Provide the [x, y] coordinate of the cell's center where the given text is located.  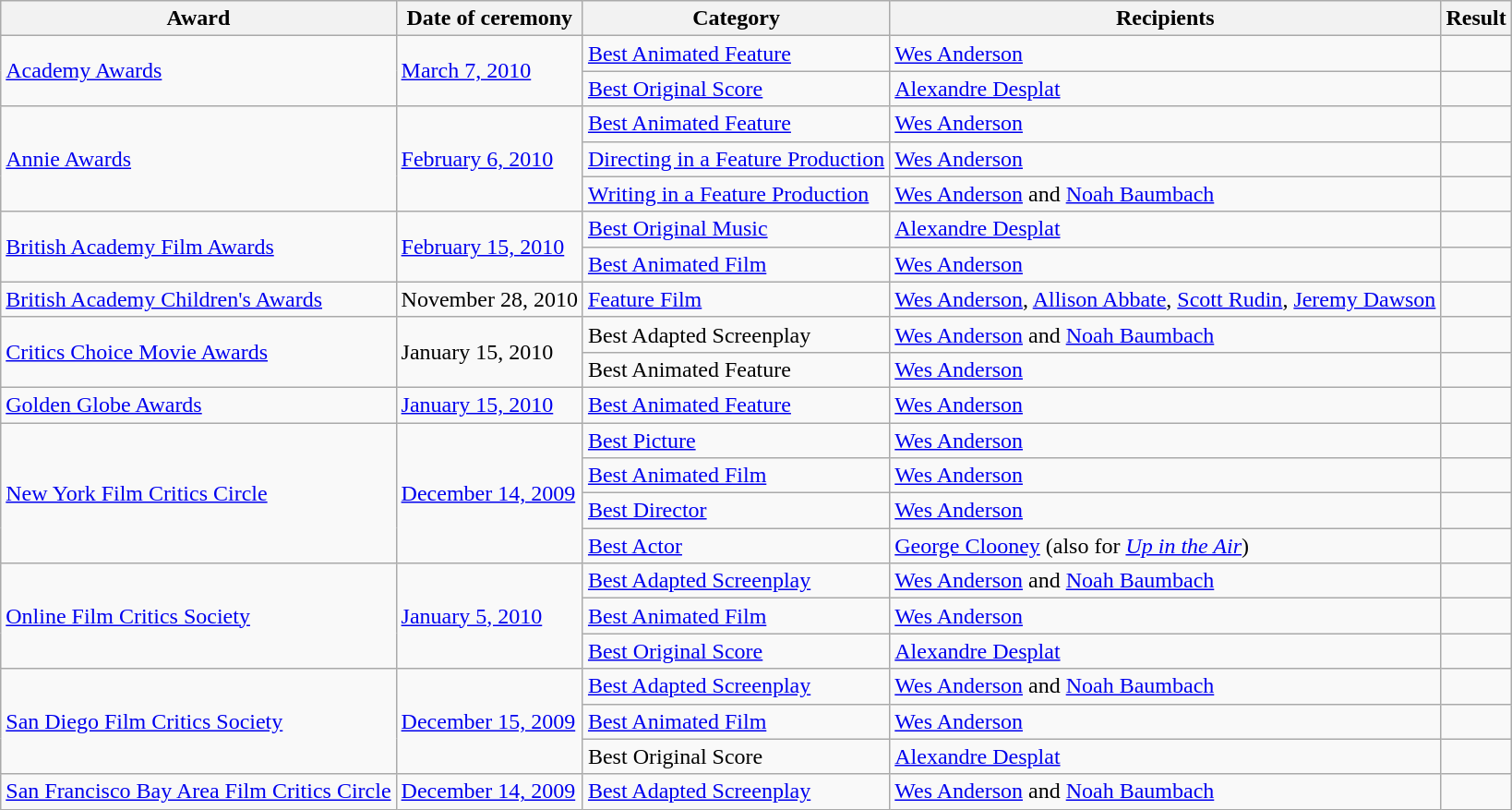
San Francisco Bay Area Film Critics Circle [198, 792]
Date of ceremony [489, 18]
Best Actor [736, 546]
March 7, 2010 [489, 71]
British Academy Film Awards [198, 247]
Award [198, 18]
November 28, 2010 [489, 299]
George Clooney (also for Up in the Air) [1165, 546]
Wes Anderson, Allison Abbate, Scott Rudin, Jeremy Dawson [1165, 299]
San Diego Film Critics Society [198, 721]
Category [736, 18]
Directing in a Feature Production [736, 159]
Annie Awards [198, 159]
December 15, 2009 [489, 721]
Academy Awards [198, 71]
February 6, 2010 [489, 159]
New York Film Critics Circle [198, 493]
Writing in a Feature Production [736, 194]
Best Picture [736, 441]
Online Film Critics Society [198, 616]
British Academy Children's Awards [198, 299]
Golden Globe Awards [198, 405]
Result [1476, 18]
January 5, 2010 [489, 616]
Feature Film [736, 299]
Recipients [1165, 18]
Best Director [736, 511]
Critics Choice Movie Awards [198, 352]
Best Original Music [736, 229]
February 15, 2010 [489, 247]
